Identify which cell holds the provided text, then report its (x, y) central coordinate. 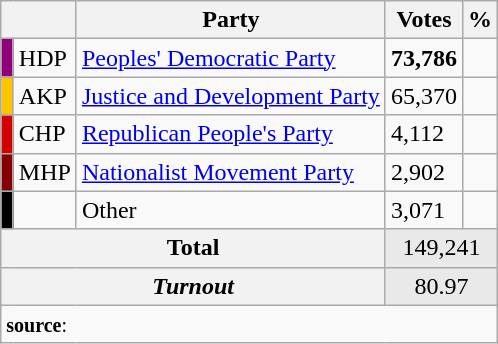
Peoples' Democratic Party (230, 58)
source: (250, 324)
149,241 (441, 248)
CHP (44, 134)
Turnout (194, 286)
AKP (44, 96)
73,786 (424, 58)
Justice and Development Party (230, 96)
Party (230, 20)
3,071 (424, 210)
65,370 (424, 96)
HDP (44, 58)
Votes (424, 20)
Republican People's Party (230, 134)
% (480, 20)
Nationalist Movement Party (230, 172)
Total (194, 248)
2,902 (424, 172)
4,112 (424, 134)
80.97 (441, 286)
MHP (44, 172)
Other (230, 210)
